Find where the given text appears and provide that cell's center as [X, Y] coordinate. 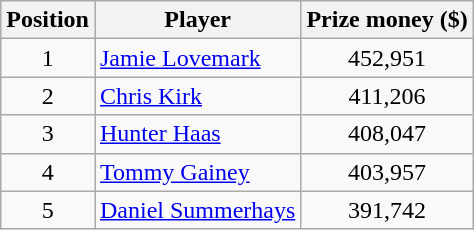
1 [48, 58]
2 [48, 96]
Player [197, 20]
452,951 [387, 58]
Tommy Gainey [197, 172]
4 [48, 172]
Prize money ($) [387, 20]
411,206 [387, 96]
391,742 [387, 210]
5 [48, 210]
408,047 [387, 134]
Daniel Summerhays [197, 210]
Jamie Lovemark [197, 58]
403,957 [387, 172]
Hunter Haas [197, 134]
Position [48, 20]
3 [48, 134]
Chris Kirk [197, 96]
